Locate the cell with the specified text and output its (x, y) center coordinate. 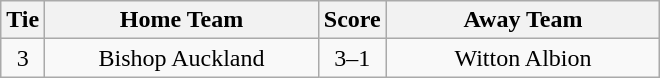
Witton Albion (523, 58)
3–1 (352, 58)
Home Team (182, 20)
Bishop Auckland (182, 58)
3 (23, 58)
Away Team (523, 20)
Tie (23, 20)
Score (352, 20)
